Extract the [X, Y] coordinate from the center of the cell holding the provided text.  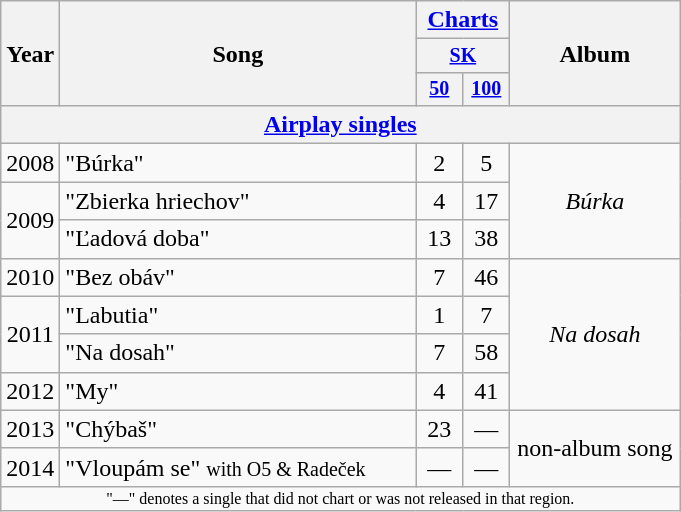
Charts [463, 20]
Year [30, 54]
Song [238, 54]
"Zbierka hriechov" [238, 201]
Na dosah [595, 334]
2011 [30, 334]
17 [486, 201]
41 [486, 391]
Búrka [595, 201]
Album [595, 54]
23 [440, 429]
"Vloupám se" with O5 & Radeček [238, 467]
50 [440, 88]
"Na dosah" [238, 353]
13 [440, 239]
SK [463, 56]
2013 [30, 429]
100 [486, 88]
5 [486, 163]
2 [440, 163]
"Labutia" [238, 315]
non-album song [595, 448]
2008 [30, 163]
46 [486, 277]
"Chýbaš" [238, 429]
58 [486, 353]
"—" denotes a single that did not chart or was not released in that region. [340, 498]
1 [440, 315]
"Ľadová doba" [238, 239]
Airplay singles [340, 125]
"Búrka" [238, 163]
"Bez obáv" [238, 277]
38 [486, 239]
2012 [30, 391]
"My" [238, 391]
2010 [30, 277]
2009 [30, 220]
2014 [30, 467]
